For the text-containing cell, return its midpoint in [x, y] coordinate format. 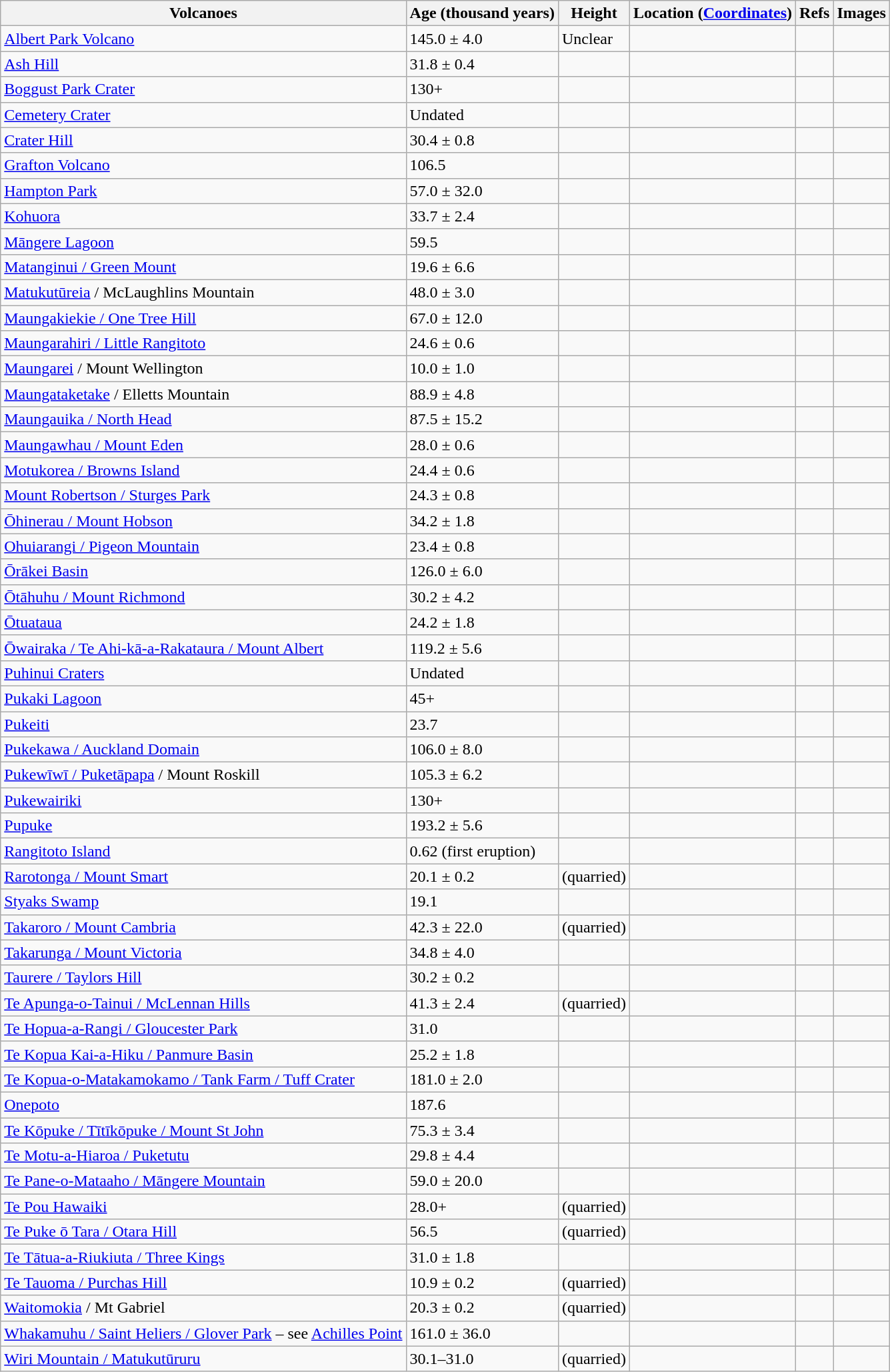
Pukewairiki [203, 800]
Maungauika / North Head [203, 420]
Location (Coordinates) [712, 13]
31.0 [482, 1028]
Images [861, 13]
19.6 ± 6.6 [482, 267]
20.3 ± 0.2 [482, 1308]
30.2 ± 0.2 [482, 978]
Rarotonga / Mount Smart [203, 876]
Grafton Volcano [203, 165]
Maungawhau / Mount Eden [203, 445]
67.0 ± 12.0 [482, 318]
48.0 ± 3.0 [482, 292]
Ōtuataua [203, 622]
56.5 [482, 1232]
Crater Hill [203, 140]
105.3 ± 6.2 [482, 775]
Pukewīwī / Puketāpapa / Mount Roskill [203, 775]
Te Puke ō Tara / Otara Hill [203, 1232]
Takaroro / Mount Cambria [203, 927]
24.2 ± 1.8 [482, 622]
Te Tauoma / Purchas Hill [203, 1283]
Volcanoes [203, 13]
20.1 ± 0.2 [482, 876]
Pukeiti [203, 724]
59.5 [482, 241]
Pukaki Lagoon [203, 698]
Te Kōpuke / Tītīkōpuke / Mount St John [203, 1131]
Takarunga / Mount Victoria [203, 952]
Puhinui Craters [203, 673]
Matukutūreia / McLaughlins Mountain [203, 292]
Te Apunga-o-Tainui / McLennan Hills [203, 1003]
Mount Robertson / Sturges Park [203, 496]
Te Hopua-a-Rangi / Gloucester Park [203, 1028]
Pupuke [203, 826]
Ōwairaka / Te Ahi-kā-a-Rakataura / Mount Albert [203, 648]
Height [593, 13]
Whakamuhu / Saint Heliers / Glover Park – see Achilles Point [203, 1333]
34.8 ± 4.0 [482, 952]
Onepoto [203, 1105]
106.0 ± 8.0 [482, 750]
Maungakiekie / One Tree Hill [203, 318]
24.4 ± 0.6 [482, 470]
Ash Hill [203, 64]
Maungataketake / Elletts Mountain [203, 394]
Maungarahiri / Little Rangitoto [203, 344]
30.1–31.0 [482, 1359]
10.9 ± 0.2 [482, 1283]
59.0 ± 20.0 [482, 1181]
Motukorea / Browns Island [203, 470]
Te Kopua Kai-a-Hiku / Panmure Basin [203, 1054]
Te Pou Hawaiki [203, 1207]
193.2 ± 5.6 [482, 826]
Refs [815, 13]
126.0 ± 6.0 [482, 572]
34.2 ± 1.8 [482, 521]
Unclear [593, 39]
161.0 ± 36.0 [482, 1333]
Albert Park Volcano [203, 39]
19.1 [482, 902]
31.8 ± 0.4 [482, 64]
23.4 ± 0.8 [482, 546]
106.5 [482, 165]
87.5 ± 15.2 [482, 420]
Ōtāhuhu / Mount Richmond [203, 597]
28.0 ± 0.6 [482, 445]
30.4 ± 0.8 [482, 140]
41.3 ± 2.4 [482, 1003]
Te Kopua-o-Matakamokamo / Tank Farm / Tuff Crater [203, 1079]
Ohuiarangi / Pigeon Mountain [203, 546]
45+ [482, 698]
Te Motu-a-Hiaroa / Puketutu [203, 1156]
Ōrākei Basin [203, 572]
30.2 ± 4.2 [482, 597]
33.7 ± 2.4 [482, 216]
25.2 ± 1.8 [482, 1054]
Rangitoto Island [203, 851]
31.0 ± 1.8 [482, 1257]
23.7 [482, 724]
Taurere / Taylors Hill [203, 978]
187.6 [482, 1105]
Matanginui / Green Mount [203, 267]
145.0 ± 4.0 [482, 39]
88.9 ± 4.8 [482, 394]
Wiri Mountain / Matukutūruru [203, 1359]
57.0 ± 32.0 [482, 191]
Maungarei / Mount Wellington [203, 369]
75.3 ± 3.4 [482, 1131]
10.0 ± 1.0 [482, 369]
Cemetery Crater [203, 115]
24.3 ± 0.8 [482, 496]
Boggust Park Crater [203, 89]
Age (thousand years) [482, 13]
0.62 (first eruption) [482, 851]
42.3 ± 22.0 [482, 927]
Pukekawa / Auckland Domain [203, 750]
119.2 ± 5.6 [482, 648]
181.0 ± 2.0 [482, 1079]
Waitomokia / Mt Gabriel [203, 1308]
Te Pane-o-Mataaho / Māngere Mountain [203, 1181]
Hampton Park [203, 191]
29.8 ± 4.4 [482, 1156]
Styaks Swamp [203, 902]
Kohuora [203, 216]
Ōhinerau / Mount Hobson [203, 521]
Māngere Lagoon [203, 241]
24.6 ± 0.6 [482, 344]
28.0+ [482, 1207]
Te Tātua-a-Riukiuta / Three Kings [203, 1257]
